Find where the given text appears and provide that cell's center as (x, y) coordinate. 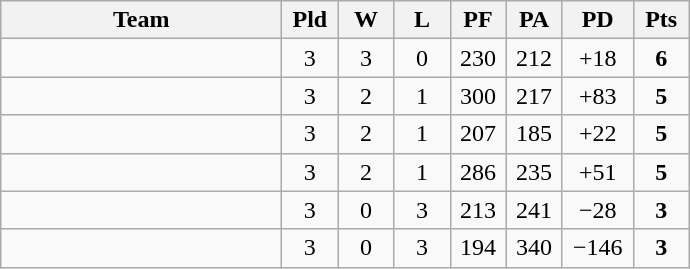
213 (478, 210)
+18 (598, 58)
235 (534, 172)
185 (534, 134)
207 (478, 134)
L (422, 20)
230 (478, 58)
−28 (598, 210)
−146 (598, 248)
+22 (598, 134)
W (366, 20)
Pts (661, 20)
300 (478, 96)
Team (142, 20)
217 (534, 96)
212 (534, 58)
194 (478, 248)
241 (534, 210)
Pld (310, 20)
+83 (598, 96)
286 (478, 172)
6 (661, 58)
PD (598, 20)
PF (478, 20)
+51 (598, 172)
PA (534, 20)
340 (534, 248)
